Detect which cell encompasses the target text, then output its [X, Y] center coordinate. 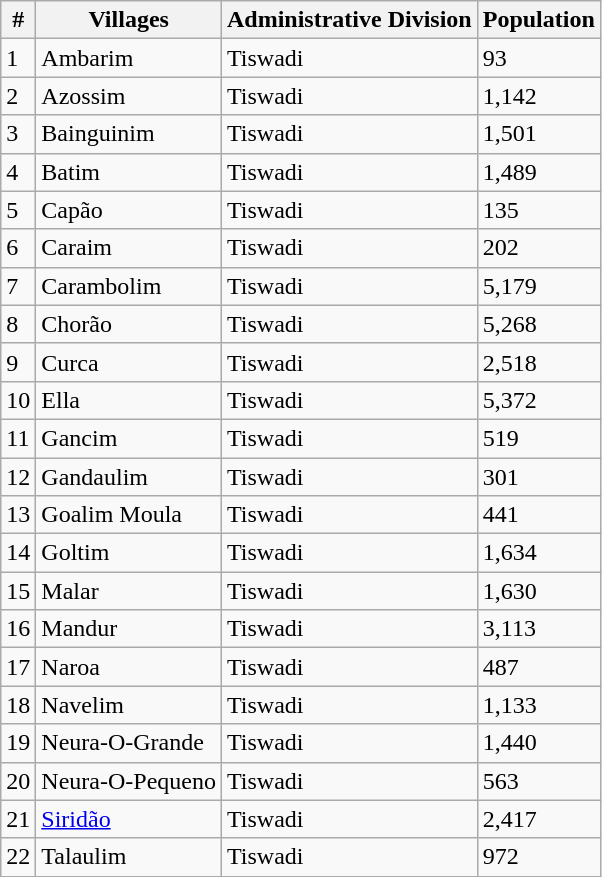
301 [538, 477]
Ambarim [129, 58]
20 [18, 781]
Neura-O-Pequeno [129, 781]
1,489 [538, 172]
Mandur [129, 629]
Naroa [129, 667]
Gancim [129, 438]
7 [18, 286]
Navelim [129, 705]
Caraim [129, 248]
3,113 [538, 629]
93 [538, 58]
2,518 [538, 362]
5,268 [538, 324]
17 [18, 667]
Villages [129, 20]
Capão [129, 210]
202 [538, 248]
Chorão [129, 324]
6 [18, 248]
441 [538, 515]
2 [18, 96]
1,634 [538, 553]
519 [538, 438]
9 [18, 362]
Population [538, 20]
Carambolim [129, 286]
4 [18, 172]
Siridão [129, 819]
972 [538, 857]
5,372 [538, 400]
11 [18, 438]
1,630 [538, 591]
1,133 [538, 705]
1,501 [538, 134]
135 [538, 210]
21 [18, 819]
3 [18, 134]
Malar [129, 591]
Administrative Division [349, 20]
Batim [129, 172]
487 [538, 667]
Azossim [129, 96]
13 [18, 515]
Bainguinim [129, 134]
14 [18, 553]
1 [18, 58]
1,142 [538, 96]
16 [18, 629]
5,179 [538, 286]
Curca [129, 362]
8 [18, 324]
Neura-O-Grande [129, 743]
Ella [129, 400]
Talaulim [129, 857]
Goalim Moula [129, 515]
Goltim [129, 553]
# [18, 20]
1,440 [538, 743]
15 [18, 591]
10 [18, 400]
5 [18, 210]
22 [18, 857]
18 [18, 705]
19 [18, 743]
563 [538, 781]
12 [18, 477]
2,417 [538, 819]
Gandaulim [129, 477]
